Provide the (x, y) coordinate of the cell's center where the given text is located.  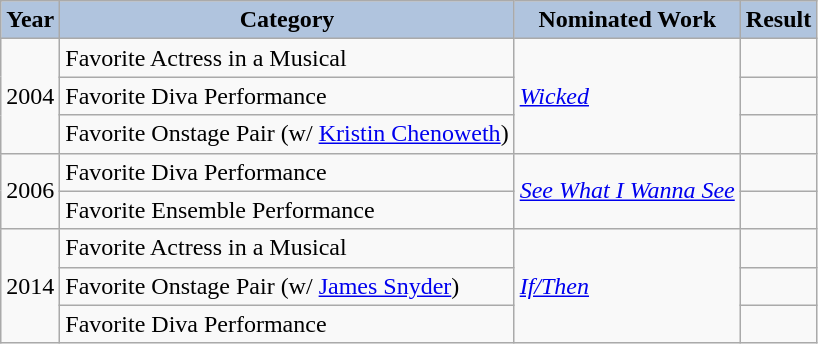
2014 (30, 286)
Result (778, 20)
Favorite Ensemble Performance (287, 210)
See What I Wanna See (627, 191)
2004 (30, 96)
2006 (30, 191)
Wicked (627, 96)
Favorite Onstage Pair (w/ Kristin Chenoweth) (287, 134)
Year (30, 20)
Favorite Onstage Pair (w/ James Snyder) (287, 286)
Category (287, 20)
Nominated Work (627, 20)
If/Then (627, 286)
